Pinpoint the cell where the given text exists, returning its [x, y] midpoint coordinate. 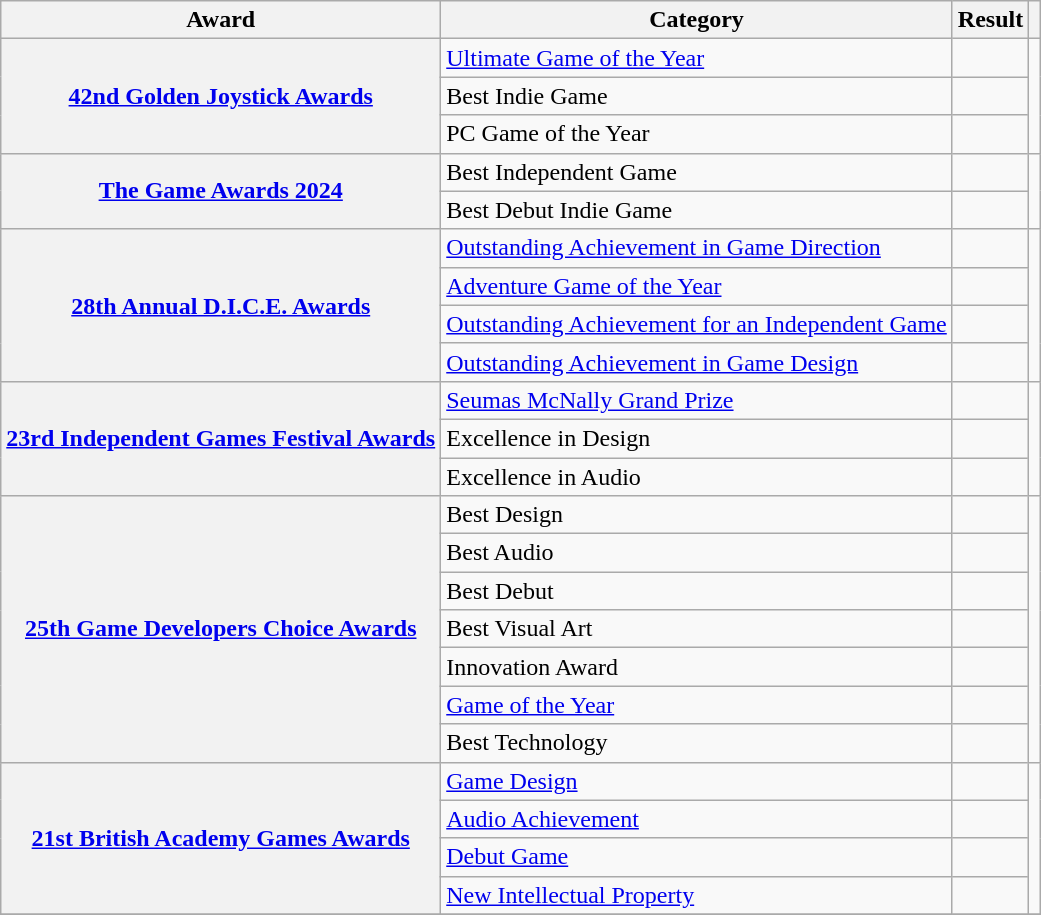
Best Debut [697, 591]
Best Visual Art [697, 629]
Result [990, 20]
Best Debut Indie Game [697, 210]
Outstanding Achievement in Game Design [697, 362]
PC Game of the Year [697, 134]
New Intellectual Property [697, 895]
Excellence in Audio [697, 477]
21st British Academy Games Awards [221, 838]
23rd Independent Games Festival Awards [221, 438]
Ultimate Game of the Year [697, 58]
Excellence in Design [697, 438]
Best Indie Game [697, 96]
Adventure Game of the Year [697, 286]
Seumas McNally Grand Prize [697, 400]
The Game Awards 2024 [221, 191]
Category [697, 20]
25th Game Developers Choice Awards [221, 629]
Debut Game [697, 857]
Innovation Award [697, 667]
Best Technology [697, 743]
Best Independent Game [697, 172]
Best Audio [697, 553]
Game Design [697, 781]
Outstanding Achievement for an Independent Game [697, 324]
28th Annual D.I.C.E. Awards [221, 305]
42nd Golden Joystick Awards [221, 96]
Game of the Year [697, 705]
Audio Achievement [697, 819]
Award [221, 20]
Best Design [697, 515]
Outstanding Achievement in Game Direction [697, 248]
